For the text-containing cell, return its midpoint in (X, Y) coordinate format. 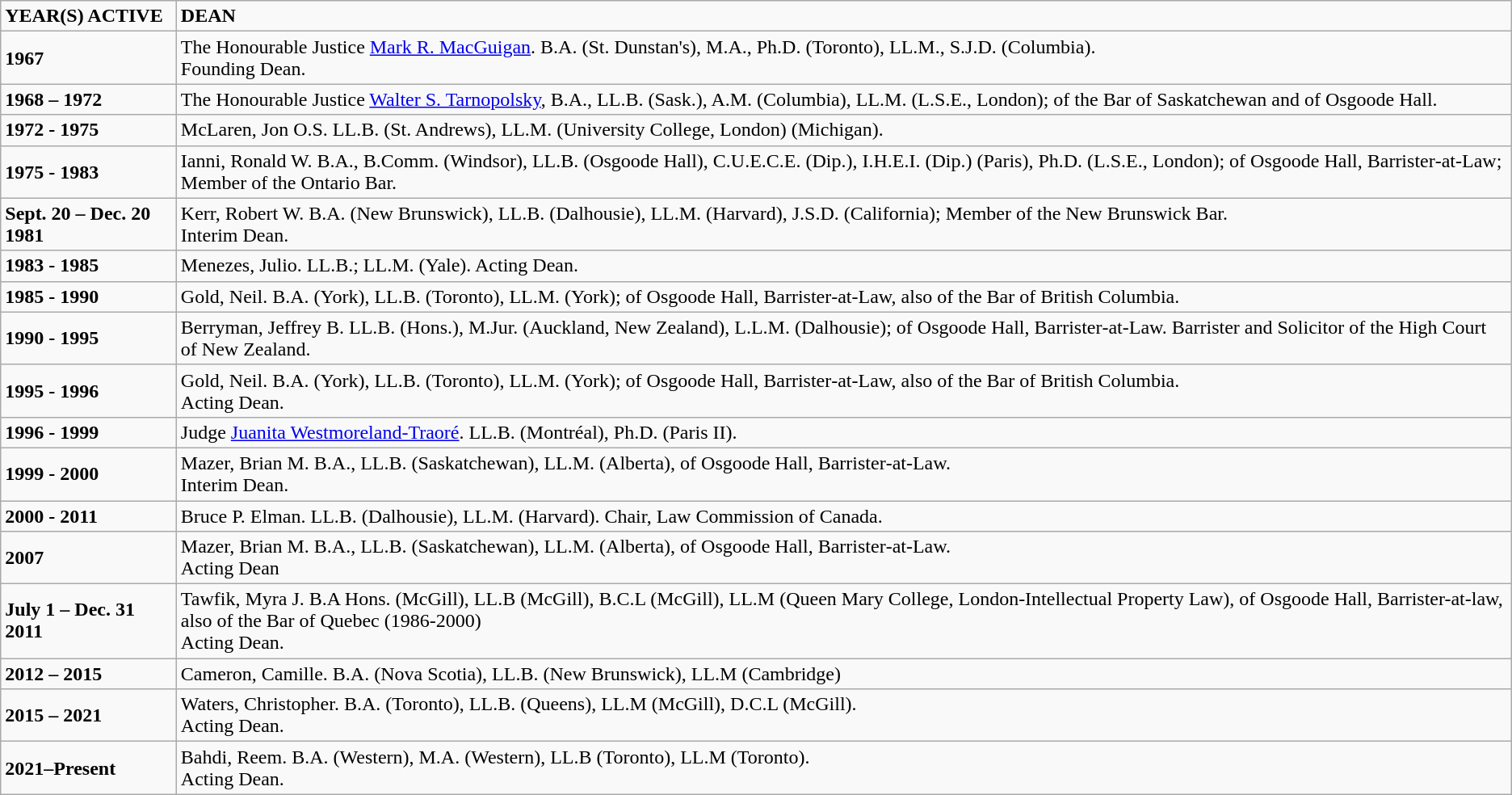
Gold, Neil. B.A. (York), LL.B. (Toronto), LL.M. (York); of Osgoode Hall, Barrister‐at‐Law, also of the Bar of British Columbia.Acting Dean. (843, 391)
McLaren, Jon O.S. LL.B. (St. Andrews), LL.M. (University College, London) (Michigan). (843, 130)
Kerr, Robert W. B.A. (New Brunswick), LL.B. (Dalhousie), LL.M. (Harvard), J.S.D. (California); Member of the New Brunswick Bar.Interim Dean. (843, 225)
July 1 – Dec. 31 2011 (89, 621)
2021–Present (89, 768)
Waters, Christopher. B.A. (Toronto), LL.B. (Queens), LL.M (McGill), D.C.L (McGill).Acting Dean. (843, 716)
Sept. 20 – Dec. 20 1981 (89, 225)
1972 - 1975 (89, 130)
1968 – 1972 (89, 99)
1967 (89, 58)
1990 - 1995 (89, 338)
1996 - 1999 (89, 432)
2007 (89, 557)
YEAR(S) ACTIVE (89, 16)
Cameron, Camille. B.A. (Nova Scotia), LL.B. (New Brunswick), LL.M (Cambridge) (843, 674)
1983 - 1985 (89, 266)
Judge Juanita Westmoreland‐Traoré. LL.B. (Montréal), Ph.D. (Paris II). (843, 432)
Mazer, Brian M. B.A., LL.B. (Saskatchewan), LL.M. (Alberta), of Osgoode Hall, Barrister‐at‐Law.Interim Dean. (843, 473)
1985 - 1990 (89, 297)
1975 - 1983 (89, 171)
Mazer, Brian M. B.A., LL.B. (Saskatchewan), LL.M. (Alberta), of Osgoode Hall, Barrister‐at‐Law.Acting Dean (843, 557)
2015 – 2021 (89, 716)
Bahdi, Reem. B.A. (Western), M.A. (Western), LL.B (Toronto), LL.M (Toronto).Acting Dean. (843, 768)
1999 - 2000 (89, 473)
Menezes, Julio. LL.B.; LL.M. (Yale). Acting Dean. (843, 266)
Gold, Neil. B.A. (York), LL.B. (Toronto), LL.M. (York); of Osgoode Hall, Barrister‐at‐Law, also of the Bar of British Columbia. (843, 297)
2000 - 2011 (89, 516)
DEAN (843, 16)
The Honourable Justice Mark R. MacGuigan. B.A. (St. Dunstan's), M.A., Ph.D. (Toronto), LL.M., S.J.D. (Columbia).Founding Dean. (843, 58)
1995 - 1996 (89, 391)
Bruce P. Elman. LL.B. (Dalhousie), LL.M. (Harvard). Chair, Law Commission of Canada. (843, 516)
2012 – 2015 (89, 674)
